Extract the (x, y) coordinate from the center of the cell holding the provided text.  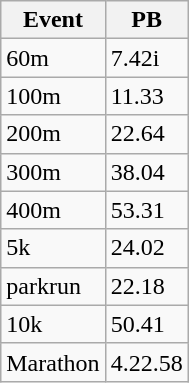
300m (53, 172)
Marathon (53, 362)
400m (53, 210)
22.18 (146, 286)
11.33 (146, 96)
53.31 (146, 210)
50.41 (146, 324)
100m (53, 96)
24.02 (146, 248)
parkrun (53, 286)
38.04 (146, 172)
PB (146, 20)
5k (53, 248)
200m (53, 134)
60m (53, 58)
Event (53, 20)
4.22.58 (146, 362)
7.42i (146, 58)
10k (53, 324)
22.64 (146, 134)
